Return (x, y) of the center of cell containing provided text 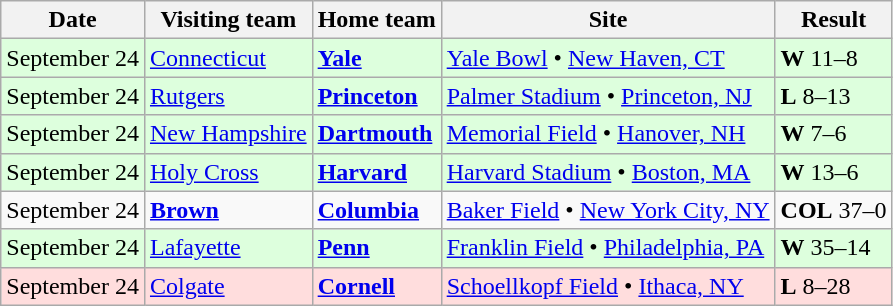
Visiting team (228, 20)
Princeton (376, 96)
Baker Field • New York City, NY (608, 210)
Home team (376, 20)
Schoellkopf Field • Ithaca, NY (608, 286)
New Hampshire (228, 134)
Harvard Stadium • Boston, MA (608, 172)
Columbia (376, 210)
Lafayette (228, 248)
Result (834, 20)
Brown (228, 210)
Cornell (376, 286)
Penn (376, 248)
W 11–8 (834, 58)
L 8–13 (834, 96)
Yale (376, 58)
Harvard (376, 172)
Colgate (228, 286)
Palmer Stadium • Princeton, NJ (608, 96)
Dartmouth (376, 134)
Franklin Field • Philadelphia, PA (608, 248)
Site (608, 20)
W 35–14 (834, 248)
Memorial Field • Hanover, NH (608, 134)
Date (73, 20)
L 8–28 (834, 286)
Rutgers (228, 96)
W 13–6 (834, 172)
W 7–6 (834, 134)
Yale Bowl • New Haven, CT (608, 58)
Connecticut (228, 58)
COL 37–0 (834, 210)
Holy Cross (228, 172)
